Detect which cell encompasses the target text, then output its [X, Y] center coordinate. 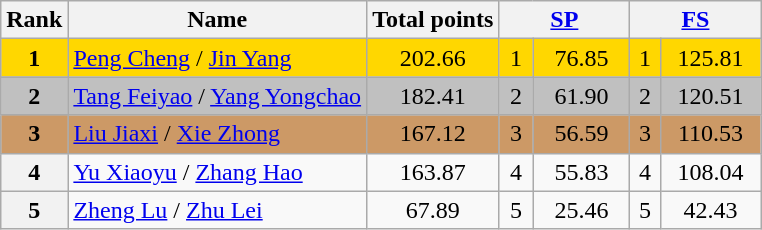
182.41 [433, 96]
202.66 [433, 58]
Name [218, 20]
108.04 [710, 172]
110.53 [710, 134]
163.87 [433, 172]
76.85 [582, 58]
Rank [34, 20]
Zheng Lu / Zhu Lei [218, 210]
Yu Xiaoyu / Zhang Hao [218, 172]
FS [696, 20]
61.90 [582, 96]
56.59 [582, 134]
167.12 [433, 134]
25.46 [582, 210]
Tang Feiyao / Yang Yongchao [218, 96]
Total points [433, 20]
120.51 [710, 96]
55.83 [582, 172]
67.89 [433, 210]
Liu Jiaxi / Xie Zhong [218, 134]
Peng Cheng / Jin Yang [218, 58]
42.43 [710, 210]
SP [564, 20]
125.81 [710, 58]
